Pinpoint the cell where the given text exists, returning its (X, Y) midpoint coordinate. 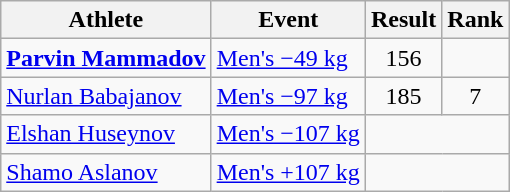
Men's −49 kg (288, 58)
Event (288, 20)
Rank (476, 20)
Athlete (106, 20)
Parvin Mammadov (106, 58)
156 (403, 58)
Result (403, 20)
Men's +107 kg (288, 172)
185 (403, 96)
Men's −97 kg (288, 96)
7 (476, 96)
Elshan Huseynov (106, 134)
Shamo Aslanov (106, 172)
Men's −107 kg (288, 134)
Nurlan Babajanov (106, 96)
